Identify which cell holds the provided text, then report its [X, Y] central coordinate. 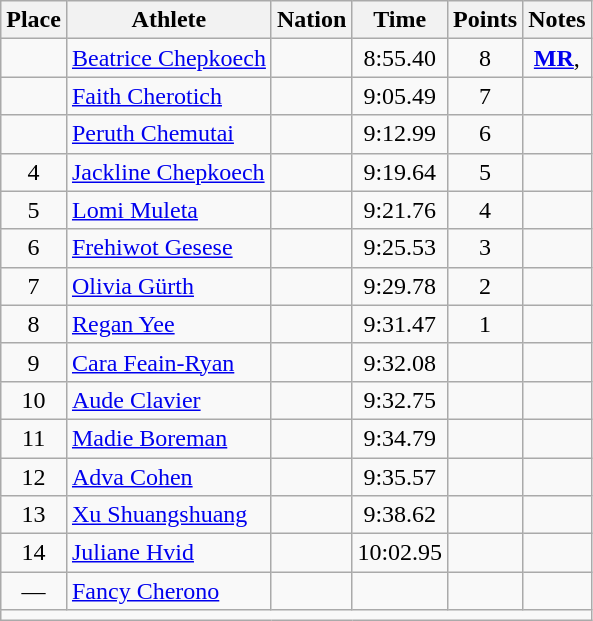
— [34, 591]
2 [486, 286]
9:38.62 [400, 515]
Time [400, 20]
14 [34, 553]
12 [34, 477]
9:32.75 [400, 400]
Points [486, 20]
Beatrice Chepkoech [168, 58]
Peruth Chemutai [168, 134]
Adva Cohen [168, 477]
9:34.79 [400, 438]
13 [34, 515]
Lomi Muleta [168, 210]
Jackline Chepkoech [168, 172]
Olivia Gürth [168, 286]
9:25.53 [400, 248]
9:05.49 [400, 96]
9:29.78 [400, 286]
11 [34, 438]
10 [34, 400]
Xu Shuangshuang [168, 515]
3 [486, 248]
9:35.57 [400, 477]
9:12.99 [400, 134]
MR, [557, 58]
Athlete [168, 20]
Faith Cherotich [168, 96]
Madie Boreman [168, 438]
1 [486, 324]
9:32.08 [400, 362]
Place [34, 20]
Aude Clavier [168, 400]
9:21.76 [400, 210]
Cara Feain-Ryan [168, 362]
10:02.95 [400, 553]
Frehiwot Gesese [168, 248]
8:55.40 [400, 58]
Nation [311, 20]
9:31.47 [400, 324]
Juliane Hvid [168, 553]
Notes [557, 20]
9:19.64 [400, 172]
9 [34, 362]
Fancy Cherono [168, 591]
Regan Yee [168, 324]
